Return the [x, y] coordinate for the center point of the cell that contains the specified text.  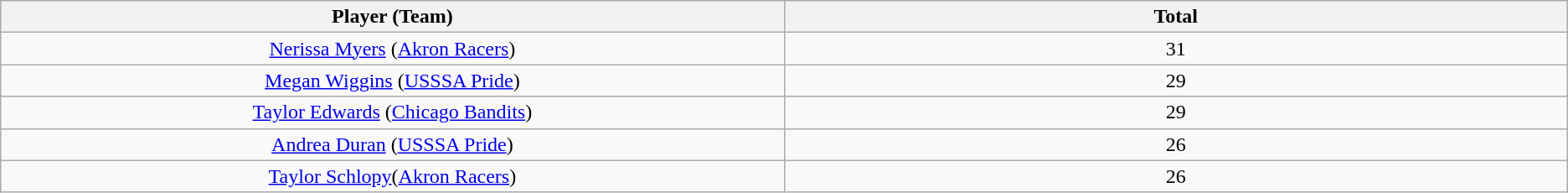
Megan Wiggins (USSSA Pride) [392, 81]
Nerissa Myers (Akron Racers) [392, 49]
Total [1176, 17]
Andrea Duran (USSSA Pride) [392, 144]
Player (Team) [392, 17]
Taylor Edwards (Chicago Bandits) [392, 112]
Taylor Schlopy(Akron Racers) [392, 176]
31 [1176, 49]
